Capture the cell that displays the provided text and extract its [x, y] central coordinate. 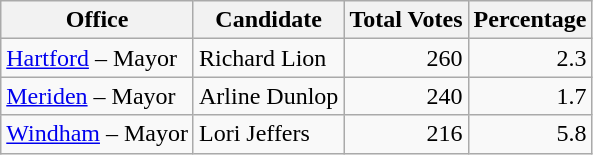
Meriden – Mayor [98, 96]
260 [406, 58]
Hartford – Mayor [98, 58]
Lori Jeffers [268, 134]
Arline Dunlop [268, 96]
Office [98, 20]
1.7 [530, 96]
240 [406, 96]
216 [406, 134]
Candidate [268, 20]
Percentage [530, 20]
Richard Lion [268, 58]
Windham – Mayor [98, 134]
5.8 [530, 134]
Total Votes [406, 20]
2.3 [530, 58]
